For the text-containing cell, return its midpoint in (x, y) coordinate format. 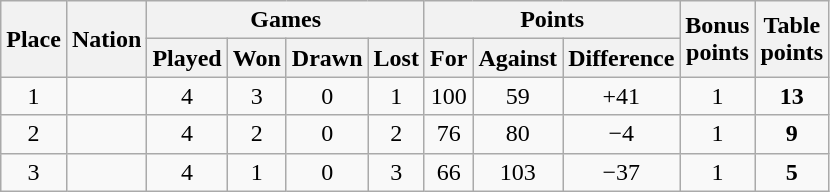
9 (792, 134)
Against (518, 58)
−4 (622, 134)
Nation (106, 39)
103 (518, 172)
66 (448, 172)
5 (792, 172)
Points (552, 20)
Games (286, 20)
13 (792, 96)
Drawn (327, 58)
Won (256, 58)
80 (518, 134)
76 (448, 134)
+41 (622, 96)
100 (448, 96)
Bonuspoints (718, 39)
Lost (396, 58)
59 (518, 96)
Played (187, 58)
Difference (622, 58)
Tablepoints (792, 39)
−37 (622, 172)
Place (34, 39)
For (448, 58)
